Scan for the cell matching the given text and deliver its [X, Y] coordinate at center. 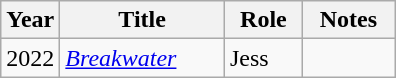
Jess [263, 58]
Role [263, 20]
2022 [30, 58]
Breakwater [142, 58]
Notes [348, 20]
Title [142, 20]
Year [30, 20]
